Find where the given text appears and provide that cell's center as (X, Y) coordinate. 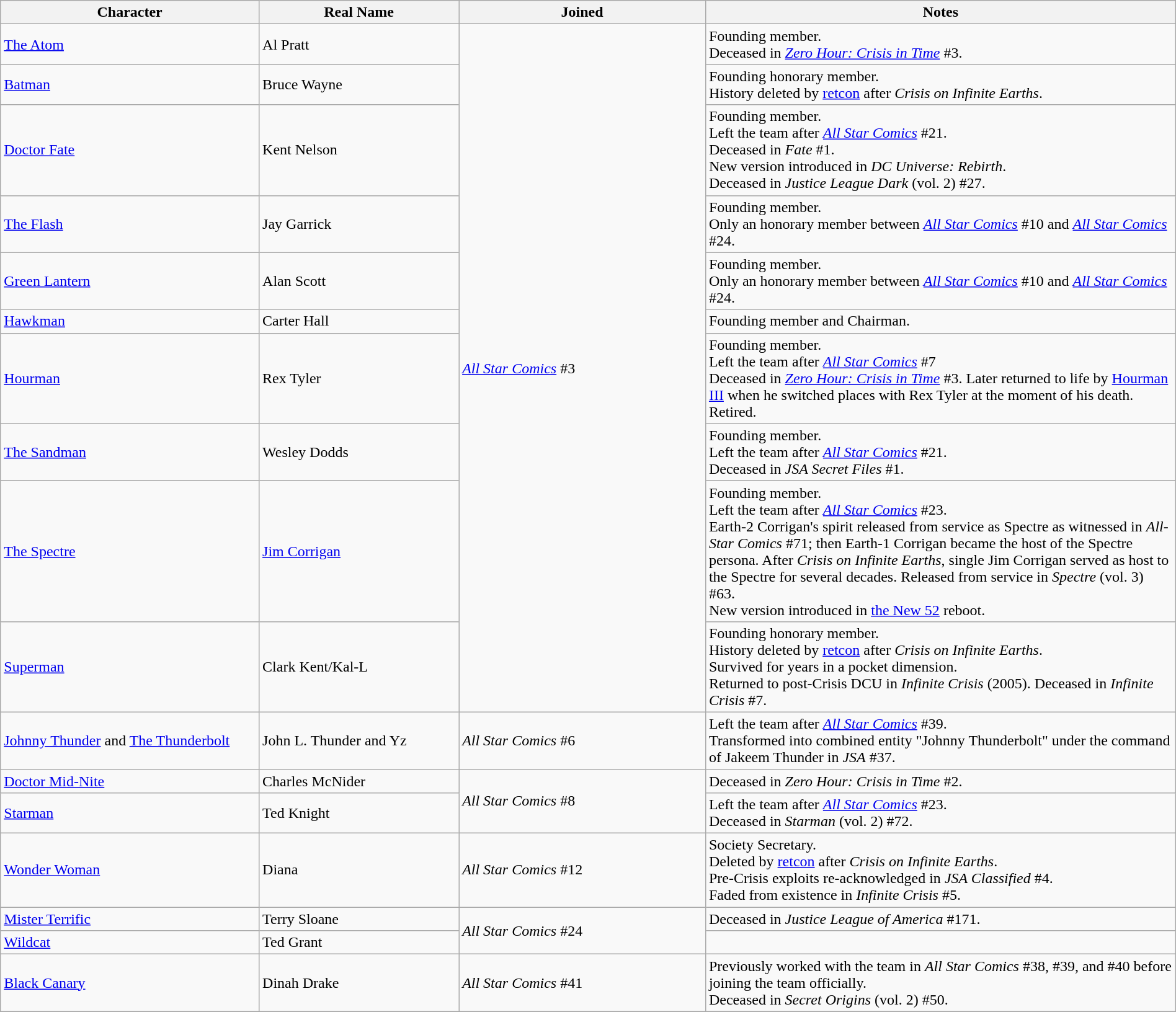
The Spectre (130, 551)
Founding member. Deceased in Zero Hour: Crisis in Time #3. (940, 45)
Rex Tyler (359, 378)
Founding member and Chairman. (940, 321)
Starman (130, 814)
All Star Comics #8 (582, 801)
Character (130, 12)
Wesley Dodds (359, 452)
Deceased in Zero Hour: Crisis in Time #2. (940, 781)
Wildcat (130, 943)
Alan Scott (359, 281)
Jim Corrigan (359, 551)
All Star Comics #24 (582, 931)
Founding honorary member. History deleted by retcon after Crisis on Infinite Earths. (940, 84)
Left the team after All Star Comics #39. Transformed into combined entity "Johnny Thunderbolt" under the command of Jakeem Thunder in JSA #37. (940, 740)
Dinah Drake (359, 983)
Superman (130, 667)
Left the team after All Star Comics #23. Deceased in Starman (vol. 2) #72. (940, 814)
All Star Comics #3 (582, 368)
Doctor Mid-Nite (130, 781)
Clark Kent/Kal-L (359, 667)
Doctor Fate (130, 150)
Carter Hall (359, 321)
The Atom (130, 45)
All Star Comics #41 (582, 983)
Charles McNider (359, 781)
Ted Grant (359, 943)
All Star Comics #12 (582, 871)
Hawkman (130, 321)
Deceased in Justice League of America #171. (940, 919)
Notes (940, 12)
Real Name (359, 12)
Bruce Wayne (359, 84)
Green Lantern (130, 281)
Al Pratt (359, 45)
All Star Comics #6 (582, 740)
John L. Thunder and Yz (359, 740)
Terry Sloane (359, 919)
Jay Garrick (359, 224)
Johnny Thunder and The Thunderbolt (130, 740)
Mister Terrific (130, 919)
Wonder Woman (130, 871)
Founding member. Left the team after All Star Comics #21. Deceased in JSA Secret Files #1. (940, 452)
The Sandman (130, 452)
Hourman (130, 378)
Black Canary (130, 983)
Previously worked with the team in All Star Comics #38, #39, and #40 before joining the team officially. Deceased in Secret Origins (vol. 2) #50. (940, 983)
Diana (359, 871)
Joined (582, 12)
Kent Nelson (359, 150)
Ted Knight (359, 814)
Batman (130, 84)
The Flash (130, 224)
